Identify which cell holds the provided text, then report its (x, y) central coordinate. 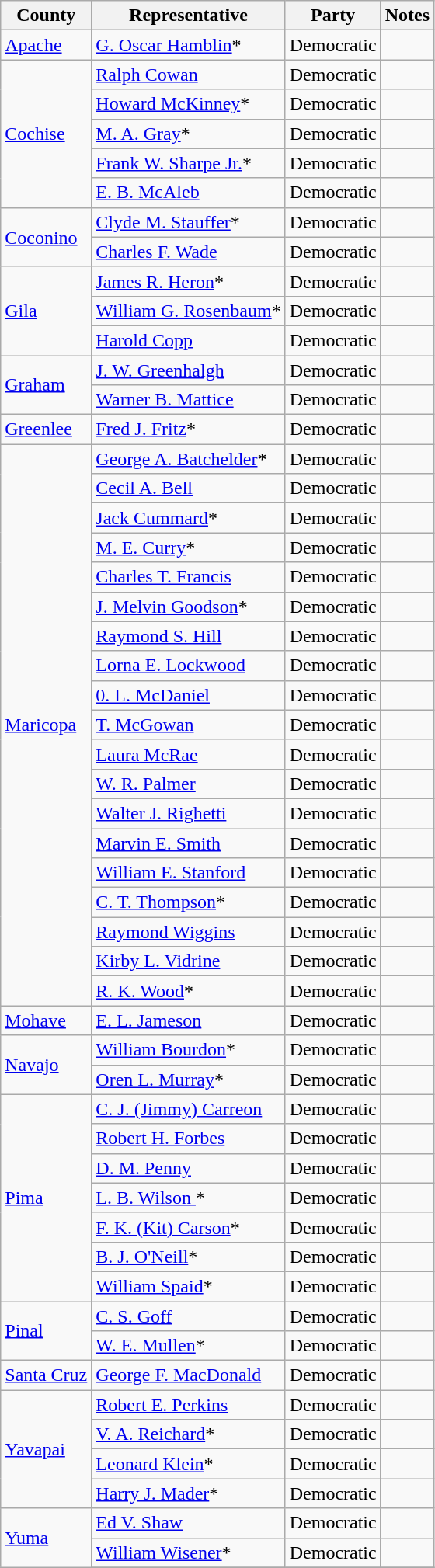
W. E. Mullen* (188, 1346)
0. L. McDaniel (188, 695)
Leonard Klein* (188, 1464)
Ralph Cowan (188, 75)
Gila (47, 311)
G. Oscar Hamblin* (188, 45)
William E. Stanford (188, 873)
Coconino (47, 237)
R. K. Wood* (188, 991)
Fred J. Fritz* (188, 429)
D. M. Penny (188, 1168)
E. B. McAleb (188, 193)
Harry J. Mader* (188, 1493)
Lorna E. Lockwood (188, 666)
M. E. Curry* (188, 548)
Cecil A. Bell (188, 488)
T. McGowan (188, 725)
Ed V. Shaw (188, 1523)
Harold Copp (188, 340)
Greenlee (47, 429)
James R. Heron* (188, 281)
C. T. Thompson* (188, 902)
Jack Cummard* (188, 518)
E. L. Jameson (188, 1020)
George A. Batchelder* (188, 459)
Graham (47, 385)
C. S. Goff (188, 1316)
Yuma (47, 1538)
Apache (47, 45)
Oren L. Murray* (188, 1080)
Marvin E. Smith (188, 843)
Walter J. Righetti (188, 813)
Notes (407, 16)
William Wisener* (188, 1552)
Robert E. Perkins (188, 1405)
Charles F. Wade (188, 252)
Clyde M. Stauffer* (188, 222)
William G. Rosenbaum* (188, 311)
Maricopa (47, 725)
J. Melvin Goodson* (188, 607)
Warner B. Mattice (188, 400)
William Spaid* (188, 1286)
Yavapai (47, 1449)
George F. MacDonald (188, 1375)
M. A. Gray* (188, 134)
William Bourdon* (188, 1050)
Charles T. Francis (188, 577)
Party (332, 16)
W. R. Palmer (188, 784)
F. K. (Kit) Carson* (188, 1227)
Kirby L. Vidrine (188, 961)
Pima (47, 1198)
Santa Cruz (47, 1375)
L. B. Wilson * (188, 1198)
Robert H. Forbes (188, 1139)
C. J. (Jimmy) Carreon (188, 1109)
Raymond Wiggins (188, 932)
B. J. O'Neill* (188, 1257)
Frank W. Sharpe Jr.* (188, 163)
Navajo (47, 1065)
V. A. Reichard* (188, 1434)
Laura McRae (188, 754)
Pinal (47, 1331)
Cochise (47, 134)
Raymond S. Hill (188, 636)
County (47, 16)
Mohave (47, 1020)
Howard McKinney* (188, 104)
J. W. Greenhalgh (188, 370)
Representative (188, 16)
